Output the [X, Y] coordinate of the center of the cell containing the given text.  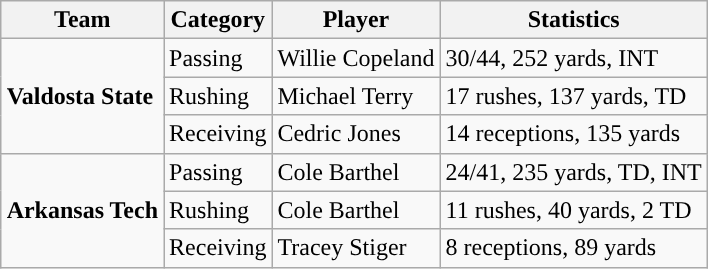
14 receptions, 135 yards [574, 134]
Tracey Stiger [356, 248]
17 rushes, 137 yards, TD [574, 96]
Team [82, 20]
Michael Terry [356, 96]
Valdosta State [82, 96]
11 rushes, 40 yards, 2 TD [574, 210]
30/44, 252 yards, INT [574, 58]
Arkansas Tech [82, 210]
Statistics [574, 20]
8 receptions, 89 yards [574, 248]
Willie Copeland [356, 58]
24/41, 235 yards, TD, INT [574, 172]
Cedric Jones [356, 134]
Category [218, 20]
Player [356, 20]
